Capture the cell that displays the provided text and extract its [X, Y] central coordinate. 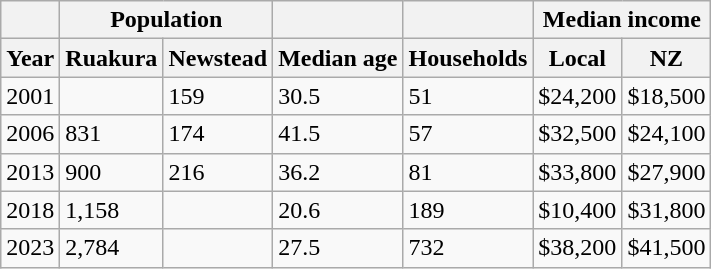
$10,400 [578, 210]
Households [468, 58]
Population [166, 20]
$24,100 [666, 134]
900 [112, 172]
732 [468, 248]
Year [30, 58]
57 [468, 134]
Newstead [218, 58]
51 [468, 96]
Local [578, 58]
Median age [338, 58]
1,158 [112, 210]
2001 [30, 96]
2,784 [112, 248]
20.6 [338, 210]
$38,200 [578, 248]
$24,200 [578, 96]
216 [218, 172]
2013 [30, 172]
27.5 [338, 248]
174 [218, 134]
NZ [666, 58]
Median income [622, 20]
159 [218, 96]
$18,500 [666, 96]
831 [112, 134]
30.5 [338, 96]
2006 [30, 134]
$33,800 [578, 172]
81 [468, 172]
$32,500 [578, 134]
2023 [30, 248]
Ruakura [112, 58]
189 [468, 210]
$41,500 [666, 248]
2018 [30, 210]
$31,800 [666, 210]
41.5 [338, 134]
36.2 [338, 172]
$27,900 [666, 172]
